Pinpoint the cell where the given text exists, returning its [x, y] midpoint coordinate. 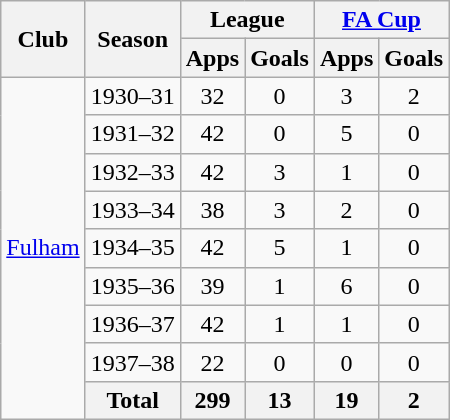
19 [346, 400]
1937–38 [132, 362]
1934–35 [132, 248]
1931–32 [132, 134]
13 [280, 400]
1933–34 [132, 210]
1930–31 [132, 96]
Total [132, 400]
1936–37 [132, 324]
22 [212, 362]
6 [346, 286]
39 [212, 286]
299 [212, 400]
32 [212, 96]
1932–33 [132, 172]
League [247, 20]
Fulham [43, 248]
1935–36 [132, 286]
Season [132, 39]
38 [212, 210]
Club [43, 39]
FA Cup [381, 20]
